From the cell containing the given text, extract its center point as [x, y] coordinate. 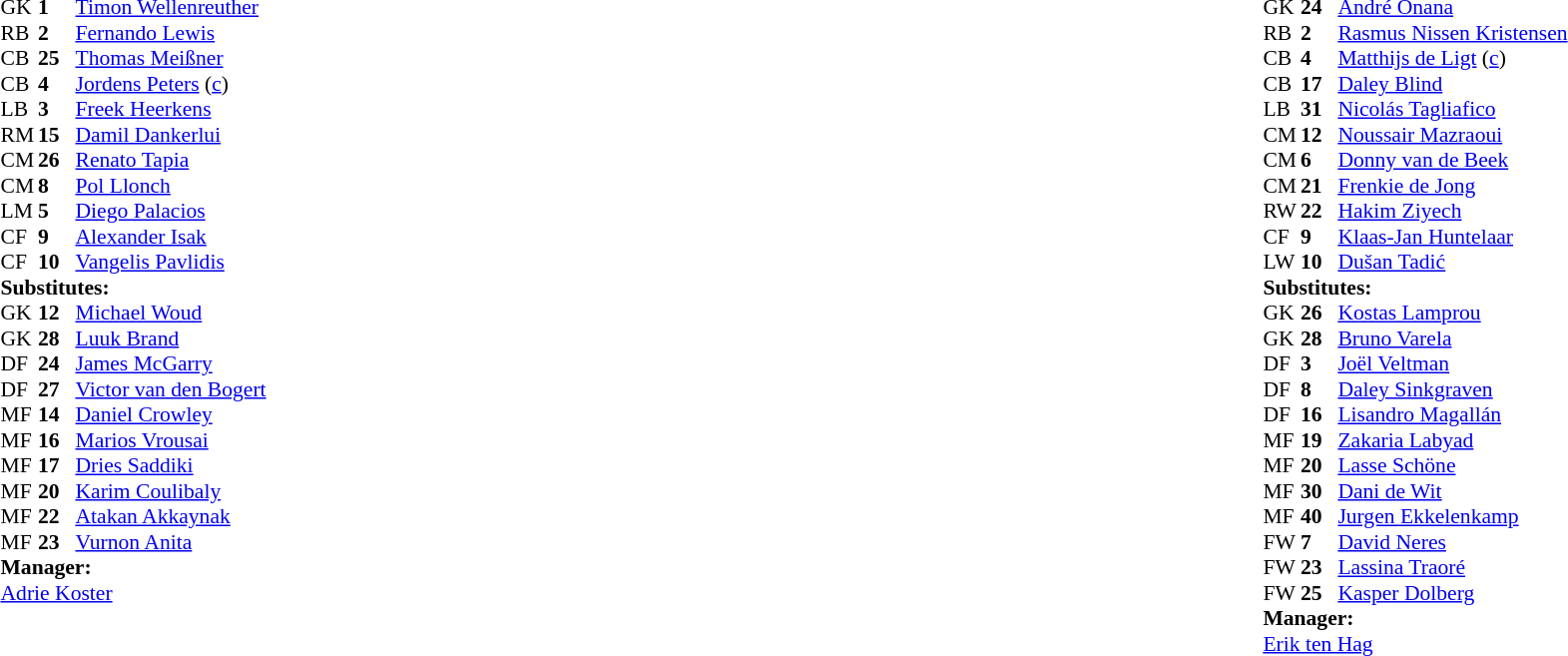
Diego Palacios [172, 211]
24 [57, 364]
Jurgen Ekkelenkamp [1452, 516]
Jordens Peters (c) [172, 84]
Lisandro Magallán [1452, 414]
Victor van den Bogert [172, 389]
Pol Llonch [172, 186]
Vangelis Pavlidis [172, 263]
RM [19, 135]
21 [1319, 186]
Hakim Ziyech [1452, 211]
40 [1319, 516]
Lassina Traoré [1452, 568]
Zakaria Labyad [1452, 440]
27 [57, 389]
Adrie Koster [133, 593]
Joël Veltman [1452, 364]
LM [19, 211]
Daley Blind [1452, 84]
Dries Saddiki [172, 466]
Vurnon Anita [172, 542]
Thomas Meißner [172, 59]
Damil Dankerlui [172, 135]
Kostas Lamprou [1452, 313]
15 [57, 135]
David Neres [1452, 542]
Marios Vrousai [172, 440]
Renato Tapia [172, 161]
LW [1282, 263]
Atakan Akkaynak [172, 516]
RW [1282, 211]
7 [1319, 542]
Kasper Dolberg [1452, 593]
Freek Heerkens [172, 109]
Dani de Wit [1452, 491]
Donny van de Beek [1452, 161]
Matthijs de Ligt (c) [1452, 59]
30 [1319, 491]
Klaas-Jan Huntelaar [1452, 237]
Lasse Schöne [1452, 466]
5 [57, 211]
31 [1319, 109]
James McGarry [172, 364]
Daley Sinkgraven [1452, 389]
19 [1319, 440]
Rasmus Nissen Kristensen [1452, 33]
Michael Woud [172, 313]
14 [57, 414]
Fernando Lewis [172, 33]
Frenkie de Jong [1452, 186]
Dušan Tadić [1452, 263]
6 [1319, 161]
Daniel Crowley [172, 414]
Nicolás Tagliafico [1452, 109]
Noussair Mazraoui [1452, 135]
Bruno Varela [1452, 338]
Luuk Brand [172, 338]
Alexander Isak [172, 237]
Karim Coulibaly [172, 491]
